Pinpoint the cell where the given text exists, returning its [x, y] midpoint coordinate. 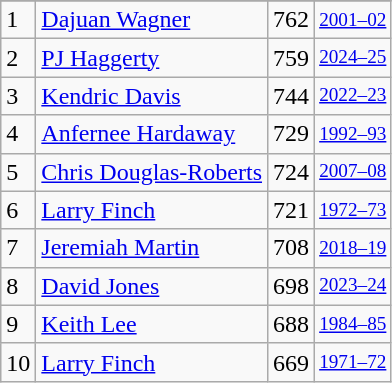
1992–93 [353, 134]
698 [292, 286]
1971–72 [353, 362]
Dajuan Wagner [152, 20]
721 [292, 210]
9 [18, 324]
2024–25 [353, 58]
6 [18, 210]
Chris Douglas-Roberts [152, 172]
Anfernee Hardaway [152, 134]
PJ Haggerty [152, 58]
2007–08 [353, 172]
Kendric Davis [152, 96]
1984–85 [353, 324]
5 [18, 172]
2018–19 [353, 248]
759 [292, 58]
David Jones [152, 286]
2 [18, 58]
8 [18, 286]
Jeremiah Martin [152, 248]
744 [292, 96]
7 [18, 248]
729 [292, 134]
10 [18, 362]
688 [292, 324]
724 [292, 172]
2023–24 [353, 286]
3 [18, 96]
762 [292, 20]
1 [18, 20]
4 [18, 134]
1972–73 [353, 210]
2001–02 [353, 20]
2022–23 [353, 96]
708 [292, 248]
Keith Lee [152, 324]
669 [292, 362]
